Return the (x, y) coordinate for the center point of the cell that contains the specified text.  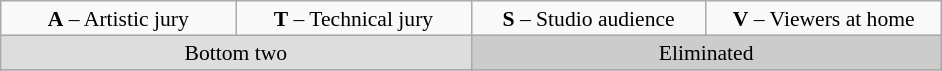
S – Studio audience (588, 18)
Eliminated (706, 52)
T – Technical jury (354, 18)
V – Viewers at home (824, 18)
A – Artistic jury (118, 18)
Bottom two (236, 52)
